Extract the [X, Y] coordinate from the center of the cell holding the provided text.  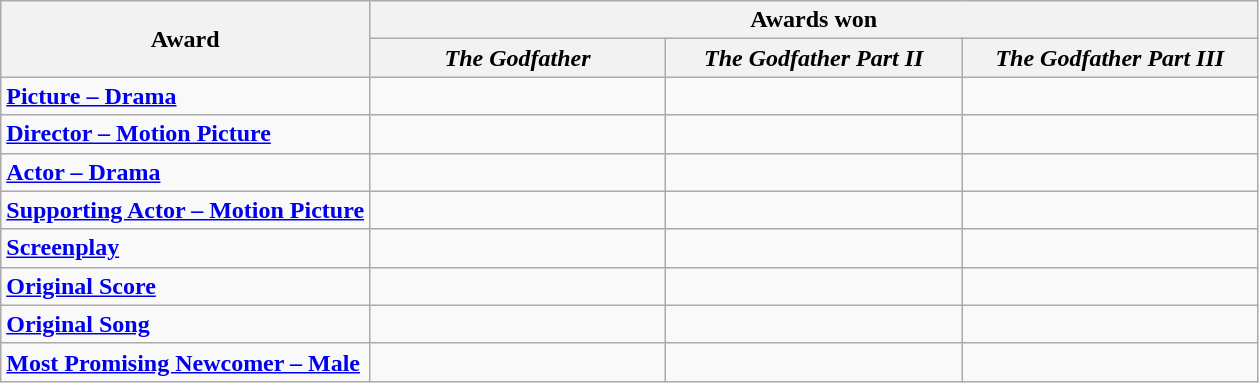
Most Promising Newcomer – Male [186, 362]
Award [186, 39]
The Godfather [518, 58]
Supporting Actor – Motion Picture [186, 210]
Screenplay [186, 248]
Awards won [814, 20]
Original Score [186, 286]
Original Song [186, 324]
The Godfather Part II [814, 58]
Picture – Drama [186, 96]
Director – Motion Picture [186, 134]
The Godfather Part III [1110, 58]
Actor – Drama [186, 172]
